Determine the (X, Y) coordinate at the center of the cell enclosing the given text.  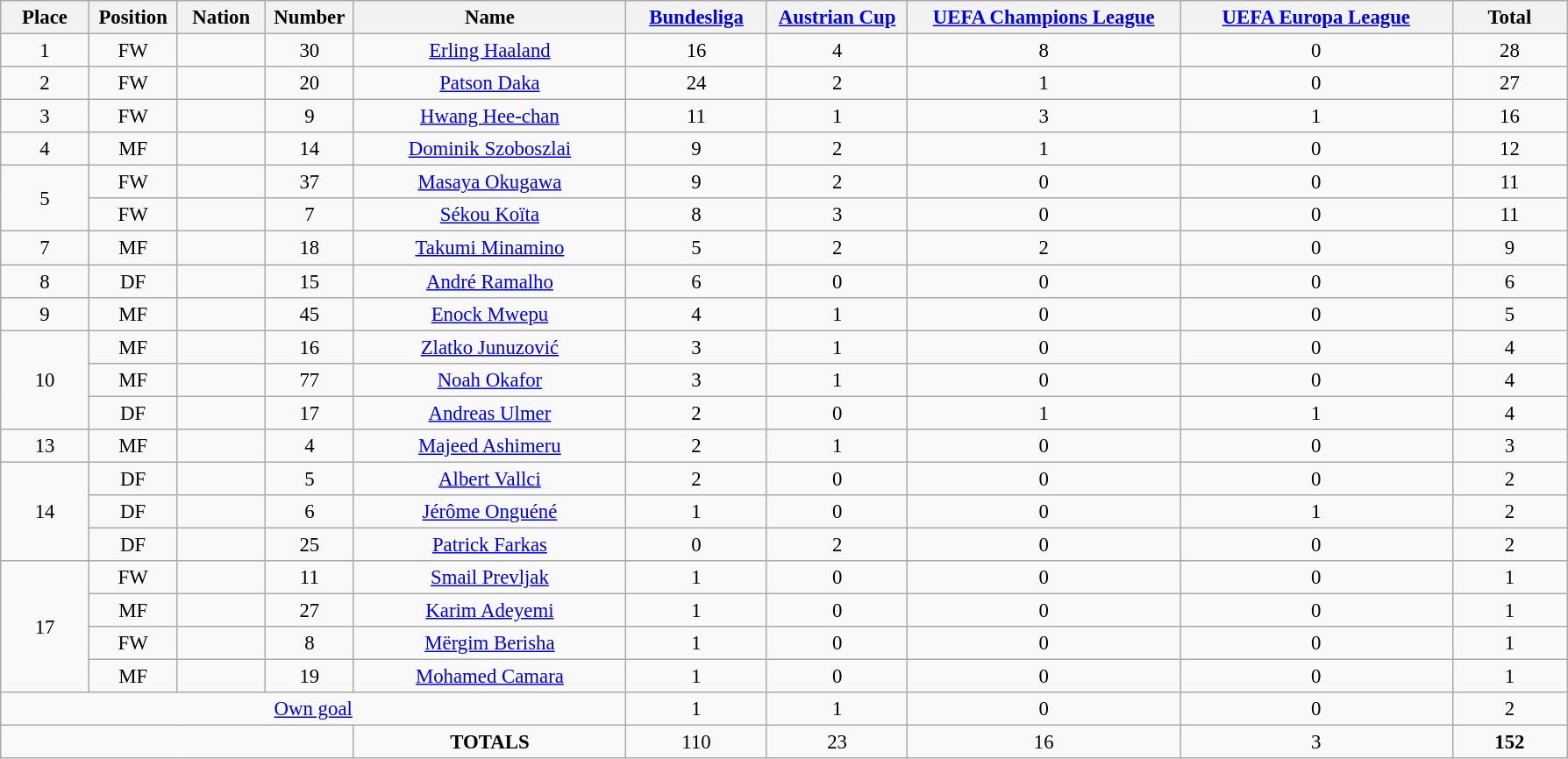
UEFA Champions League (1044, 18)
Takumi Minamino (489, 248)
Erling Haaland (489, 51)
Masaya Okugawa (489, 182)
UEFA Europa League (1317, 18)
Own goal (314, 709)
Mohamed Camara (489, 677)
André Ramalho (489, 281)
10 (46, 380)
Majeed Ashimeru (489, 446)
110 (696, 742)
Andreas Ulmer (489, 413)
77 (310, 379)
Name (489, 18)
45 (310, 314)
Zlatko Junuzović (489, 347)
18 (310, 248)
15 (310, 281)
Jérôme Onguéné (489, 512)
Nation (221, 18)
Dominik Szoboszlai (489, 149)
13 (46, 446)
Smail Prevljak (489, 578)
12 (1510, 149)
Patson Daka (489, 83)
Number (310, 18)
Bundesliga (696, 18)
Total (1510, 18)
Albert Vallci (489, 479)
20 (310, 83)
152 (1510, 742)
28 (1510, 51)
23 (837, 742)
37 (310, 182)
Mërgim Berisha (489, 643)
TOTALS (489, 742)
Hwang Hee-chan (489, 117)
19 (310, 677)
Patrick Farkas (489, 544)
Place (46, 18)
Austrian Cup (837, 18)
Enock Mwepu (489, 314)
30 (310, 51)
24 (696, 83)
Karim Adeyemi (489, 611)
Position (133, 18)
Sékou Koïta (489, 215)
25 (310, 544)
Noah Okafor (489, 379)
